Return the [x, y] coordinate for the center point of the cell that contains the specified text.  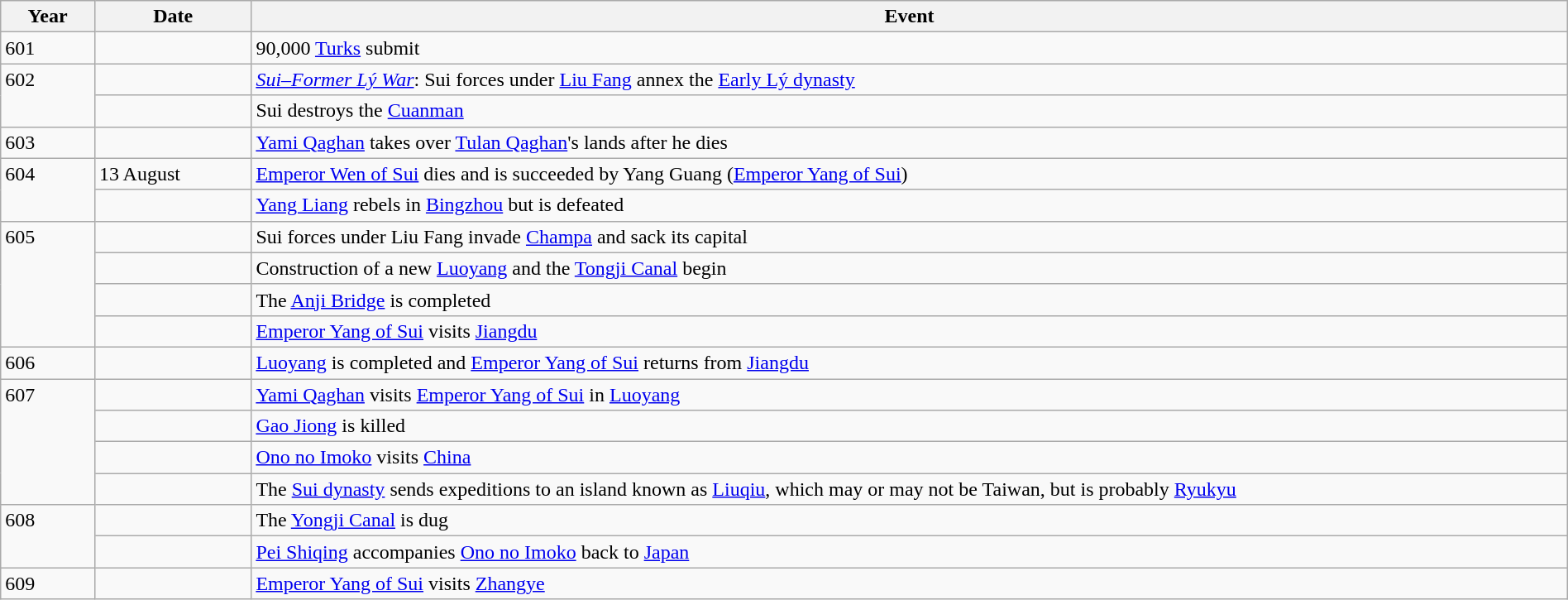
Yang Liang rebels in Bingzhou but is defeated [910, 205]
605 [48, 284]
Ono no Imoko visits China [910, 458]
Gao Jiong is killed [910, 426]
Luoyang is completed and Emperor Yang of Sui returns from Jiangdu [910, 362]
Sui–Former Lý War: Sui forces under Liu Fang annex the Early Lý dynasty [910, 79]
Emperor Yang of Sui visits Jiangdu [910, 331]
608 [48, 536]
Pei Shiqing accompanies Ono no Imoko back to Japan [910, 552]
Yami Qaghan takes over Tulan Qaghan's lands after he dies [910, 142]
Year [48, 17]
Sui forces under Liu Fang invade Champa and sack its capital [910, 237]
604 [48, 190]
601 [48, 48]
The Yongji Canal is dug [910, 521]
606 [48, 362]
Emperor Yang of Sui visits Zhangye [910, 583]
The Sui dynasty sends expeditions to an island known as Liuqiu, which may or may not be Taiwan, but is probably Ryukyu [910, 489]
Date [172, 17]
Event [910, 17]
607 [48, 442]
The Anji Bridge is completed [910, 300]
Yami Qaghan visits Emperor Yang of Sui in Luoyang [910, 395]
90,000 Turks submit [910, 48]
Sui destroys the Cuanman [910, 111]
602 [48, 95]
603 [48, 142]
Construction of a new Luoyang and the Tongji Canal begin [910, 268]
13 August [172, 174]
Emperor Wen of Sui dies and is succeeded by Yang Guang (Emperor Yang of Sui) [910, 174]
609 [48, 583]
